For the text-containing cell, return its midpoint in (X, Y) coordinate format. 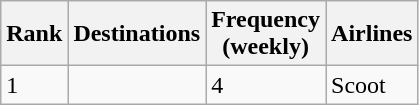
Airlines (372, 34)
Frequency(weekly) (266, 34)
4 (266, 85)
Rank (34, 34)
Scoot (372, 85)
Destinations (137, 34)
1 (34, 85)
